Find where the given text appears and provide that cell's center as [x, y] coordinate. 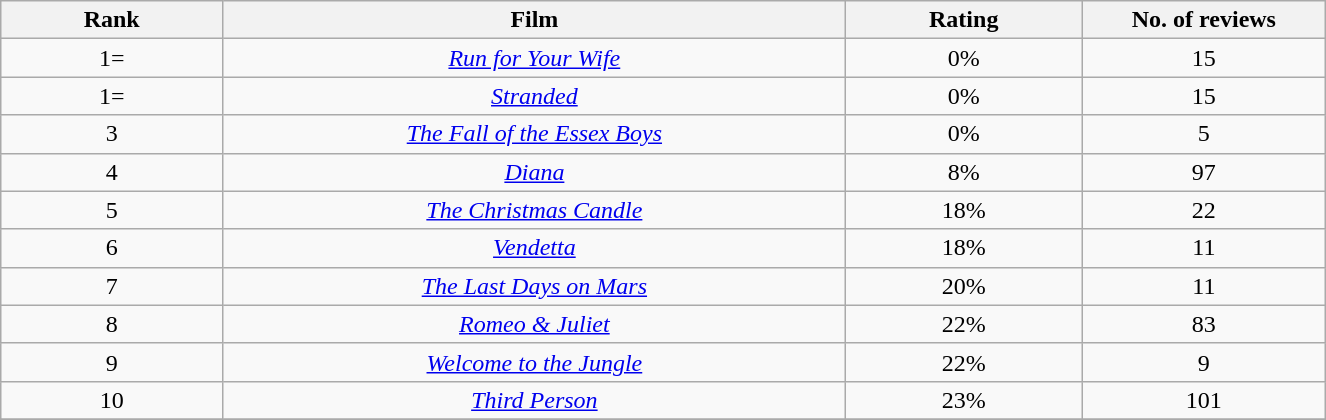
7 [112, 286]
Welcome to the Jungle [534, 362]
101 [1204, 400]
8 [112, 324]
83 [1204, 324]
Stranded [534, 96]
Diana [534, 172]
The Christmas Candle [534, 210]
Film [534, 20]
Run for Your Wife [534, 58]
97 [1204, 172]
Third Person [534, 400]
3 [112, 134]
Vendetta [534, 248]
Rank [112, 20]
No. of reviews [1204, 20]
23% [964, 400]
The Fall of the Essex Boys [534, 134]
20% [964, 286]
6 [112, 248]
4 [112, 172]
10 [112, 400]
Romeo & Juliet [534, 324]
22 [1204, 210]
8% [964, 172]
Rating [964, 20]
The Last Days on Mars [534, 286]
